Return [x, y] of the center of cell containing provided text 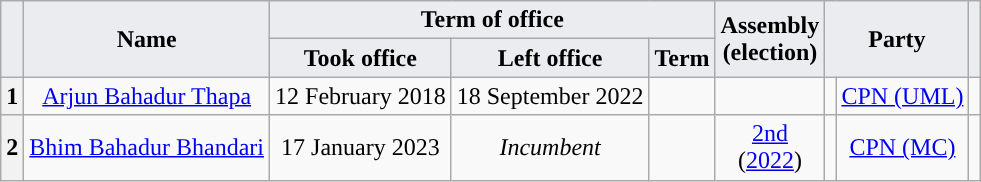
CPN (MC) [902, 148]
1 [12, 96]
2 [12, 148]
CPN (UML) [902, 96]
12 February 2018 [361, 96]
Incumbent [550, 148]
18 September 2022 [550, 96]
2nd(2022) [770, 148]
Term [682, 58]
Left office [550, 58]
Name [147, 39]
Took office [361, 58]
Bhim Bahadur Bhandari [147, 148]
Arjun Bahadur Thapa [147, 96]
17 January 2023 [361, 148]
Party [897, 39]
Assembly(election) [770, 39]
Term of office [493, 20]
